From the cell containing the given text, extract its center point as (x, y) coordinate. 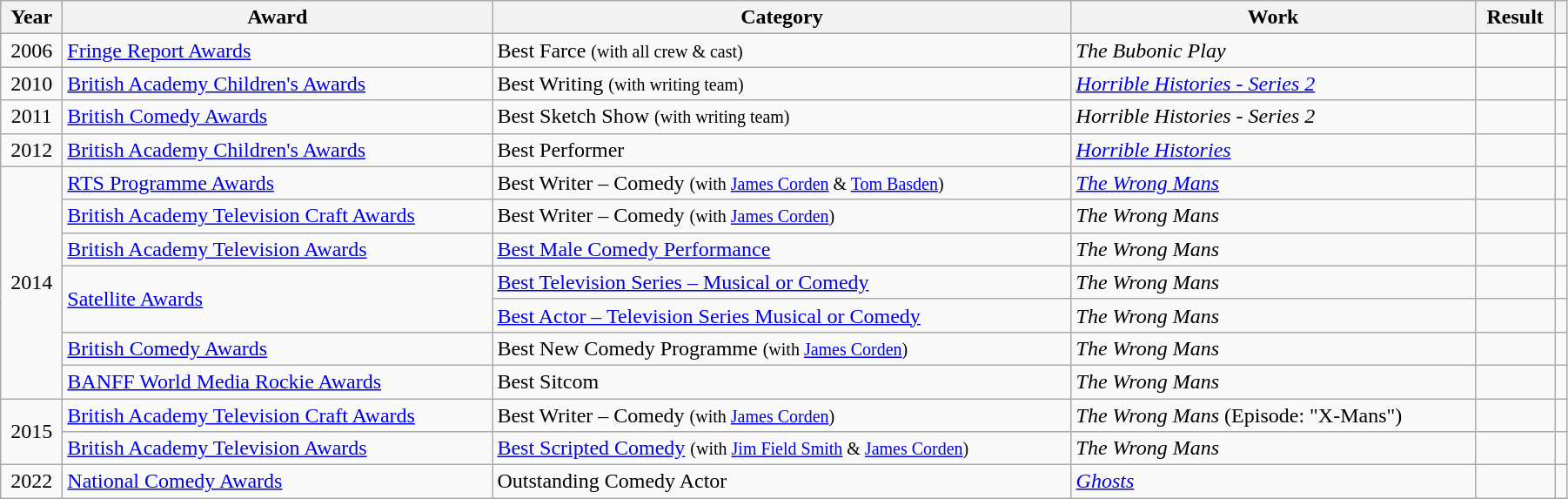
2015 (31, 432)
2006 (31, 51)
Category (781, 17)
2014 (31, 282)
Best Sketch Show (with writing team) (781, 117)
BANFF World Media Rockie Awards (278, 381)
Fringe Report Awards (278, 51)
Work (1273, 17)
2010 (31, 84)
RTS Programme Awards (278, 183)
Best Performer (781, 150)
National Comedy Awards (278, 482)
The Bubonic Play (1273, 51)
Result (1515, 17)
Best Scripted Comedy (with Jim Field Smith & James Corden) (781, 448)
Best Sitcom (781, 381)
Horrible Histories (1273, 150)
Award (278, 17)
2011 (31, 117)
Best Actor – Television Series Musical or Comedy (781, 315)
2022 (31, 482)
Best Male Comedy Performance (781, 249)
Best Farce (with all crew & cast) (781, 51)
The Wrong Mans (Episode: "X-Mans") (1273, 415)
Best Writing (with writing team) (781, 84)
Outstanding Comedy Actor (781, 482)
Best Television Series – Musical or Comedy (781, 282)
2012 (31, 150)
Ghosts (1273, 482)
Best Writer – Comedy (with James Corden & Tom Basden) (781, 183)
Satellite Awards (278, 299)
Year (31, 17)
Best New Comedy Programme (with James Corden) (781, 348)
